Extract the (X, Y) coordinate from the center of the cell holding the provided text.  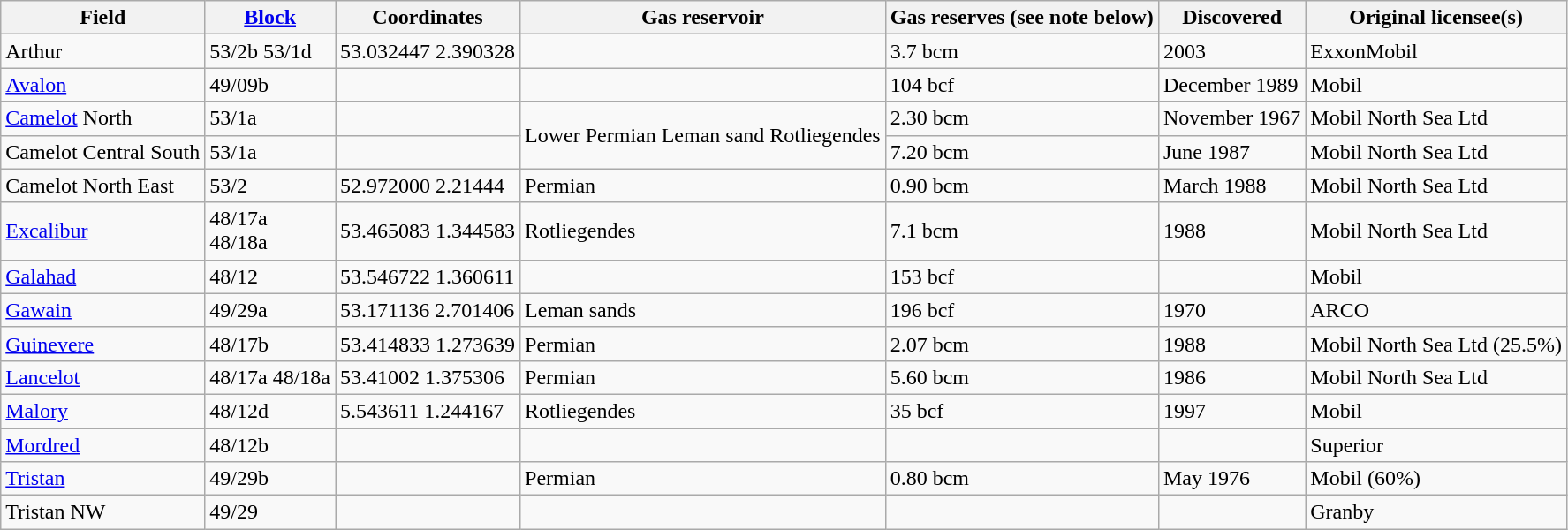
49/29 (270, 512)
Guinevere (102, 344)
48/17a 48/18a (270, 377)
0.80 bcm (1021, 479)
Malory (102, 411)
48/12d (270, 411)
Tristan NW (102, 512)
Arthur (102, 51)
53.546722 1.360611 (428, 276)
November 1967 (1231, 118)
Mordred (102, 444)
Camelot North (102, 118)
53.41002 1.375306 (428, 377)
53/2b 53/1d (270, 51)
2003 (1231, 51)
March 1988 (1231, 185)
Lower Permian Leman sand Rotliegendes (703, 135)
Mobil (60%) (1436, 479)
December 1989 (1231, 85)
53.171136 2.701406 (428, 310)
Field (102, 18)
Coordinates (428, 18)
53.414833 1.273639 (428, 344)
1997 (1231, 411)
5.60 bcm (1021, 377)
Camelot North East (102, 185)
Superior (1436, 444)
Excalibur (102, 231)
153 bcf (1021, 276)
2.30 bcm (1021, 118)
3.7 bcm (1021, 51)
7.1 bcm (1021, 231)
Gawain (102, 310)
ARCO (1436, 310)
48/17a48/18a (270, 231)
49/29b (270, 479)
Mobil North Sea Ltd (25.5%) (1436, 344)
May 1976 (1231, 479)
ExxonMobil (1436, 51)
Original licensee(s) (1436, 18)
5.543611 1.244167 (428, 411)
48/17b (270, 344)
7.20 bcm (1021, 152)
Gas reservoir (703, 18)
49/29a (270, 310)
Block (270, 18)
53.465083 1.344583 (428, 231)
Lancelot (102, 377)
Camelot Central South (102, 152)
June 1987 (1231, 152)
2.07 bcm (1021, 344)
Granby (1436, 512)
Discovered (1231, 18)
52.972000 2.21444 (428, 185)
196 bcf (1021, 310)
1970 (1231, 310)
35 bcf (1021, 411)
53.032447 2.390328 (428, 51)
1986 (1231, 377)
Leman sands (703, 310)
Tristan (102, 479)
0.90 bcm (1021, 185)
Galahad (102, 276)
Avalon (102, 85)
53/2 (270, 185)
Gas reserves (see note below) (1021, 18)
49/09b (270, 85)
104 bcf (1021, 85)
48/12 (270, 276)
48/12b (270, 444)
